Locate the cell with the specified text and output its (x, y) center coordinate. 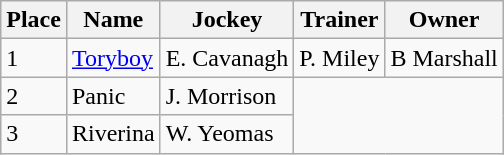
E. Cavanagh (227, 58)
J. Morrison (227, 96)
3 (34, 134)
2 (34, 96)
Jockey (227, 20)
Trainer (340, 20)
Toryboy (113, 58)
W. Yeomas (227, 134)
Panic (113, 96)
1 (34, 58)
Name (113, 20)
Riverina (113, 134)
B Marshall (444, 58)
Owner (444, 20)
P. Miley (340, 58)
Place (34, 20)
